Search for the cell housing the specified text and yield its [X, Y] center coordinate. 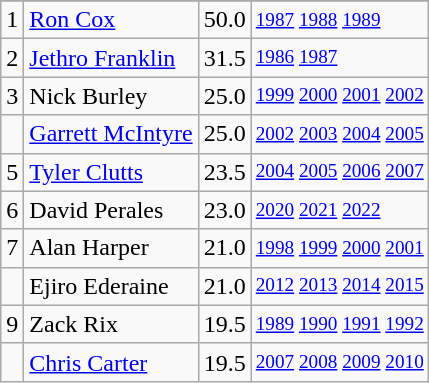
1986 1987 [340, 58]
2 [12, 58]
Garrett McIntyre [111, 134]
2007 2008 2009 2010 [340, 362]
2002 2003 2004 2005 [340, 134]
1987 1988 1989 [340, 20]
1998 1999 2000 2001 [340, 248]
Jethro Franklin [111, 58]
2004 2005 2006 2007 [340, 172]
7 [12, 248]
9 [12, 324]
2012 2013 2014 2015 [340, 286]
Ron Cox [111, 20]
Ejiro Ederaine [111, 286]
Zack Rix [111, 324]
23.0 [224, 210]
2020 2021 2022 [340, 210]
6 [12, 210]
31.5 [224, 58]
1999 2000 2001 2002 [340, 96]
1 [12, 20]
50.0 [224, 20]
5 [12, 172]
David Perales [111, 210]
Alan Harper [111, 248]
Tyler Clutts [111, 172]
23.5 [224, 172]
3 [12, 96]
1989 1990 1991 1992 [340, 324]
Nick Burley [111, 96]
Chris Carter [111, 362]
